Pinpoint the cell where the given text exists, returning its (X, Y) midpoint coordinate. 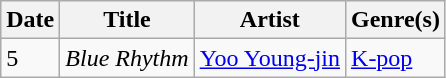
Date (30, 20)
Artist (270, 20)
K-pop (396, 58)
5 (30, 58)
Blue Rhythm (127, 58)
Yoo Young-jin (270, 58)
Genre(s) (396, 20)
Title (127, 20)
